Output the (x, y) coordinate of the center of the cell containing the given text.  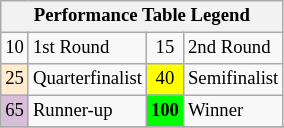
Semifinalist (232, 80)
1st Round (87, 48)
10 (15, 48)
25 (15, 80)
65 (15, 112)
Quarterfinalist (87, 80)
Performance Table Legend (142, 16)
Runner-up (87, 112)
Winner (232, 112)
40 (164, 80)
2nd Round (232, 48)
15 (164, 48)
100 (164, 112)
